Find where the given text appears and provide that cell's center as [x, y] coordinate. 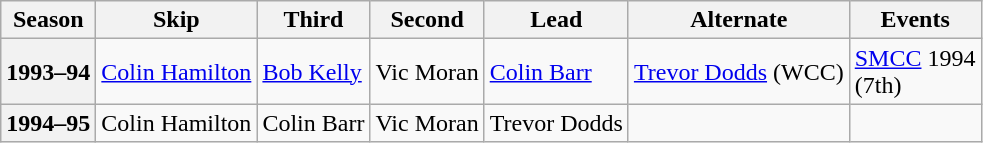
Alternate [738, 20]
Third [314, 20]
SMCC 1994 (7th) [915, 72]
Skip [176, 20]
Bob Kelly [314, 72]
Trevor Dodds [556, 123]
Events [915, 20]
1993–94 [48, 72]
Second [427, 20]
Trevor Dodds (WCC) [738, 72]
Lead [556, 20]
Season [48, 20]
1994–95 [48, 123]
